Output the (x, y) coordinate of the center of the cell containing the given text.  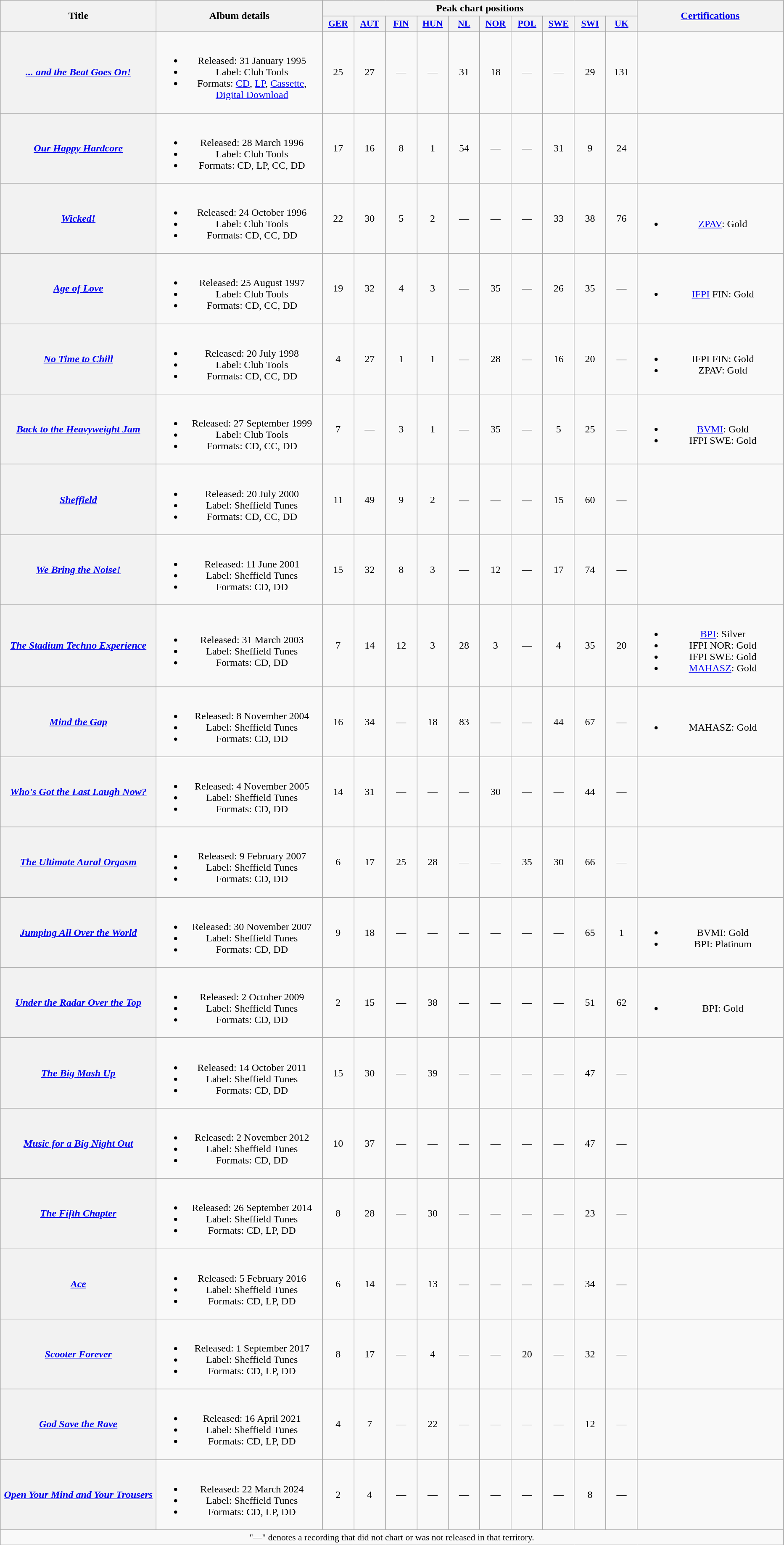
24 (621, 148)
Released: 25 August 1997Label: Club ToolsFormats: CD, CC, DD (240, 289)
Jumping All Over the World (78, 932)
62 (621, 1003)
Scooter Forever (78, 1354)
Peak chart positions (480, 8)
Released: 16 April 2021Label: Sheffield TunesFormats: CD, LP, DD (240, 1424)
UK (621, 24)
Who's Got the Last Laugh Now? (78, 792)
Music for a Big Night Out (78, 1143)
IFPI FIN: GoldZPAV: Gold (710, 359)
10 (338, 1143)
Our Happy Hardcore (78, 148)
BPI: Gold (710, 1003)
No Time to Chill (78, 359)
65 (590, 932)
39 (433, 1073)
Certifications (710, 16)
Released: 31 March 2003Label: Sheffield TunesFormats: CD, DD (240, 646)
49 (370, 500)
HUN (433, 24)
We Bring the Noise! (78, 570)
Mind the Gap (78, 722)
NOR (495, 24)
23 (590, 1213)
MAHASZ: Gold (710, 722)
Back to the Heavyweight Jam (78, 429)
131 (621, 72)
Released: 24 October 1996Label: Club ToolsFormats: CD, CC, DD (240, 219)
Released: 28 March 1996Label: Club ToolsFormats: CD, LP, CC, DD (240, 148)
51 (590, 1003)
... and the Beat Goes On! (78, 72)
AUT (370, 24)
Released: 20 July 1998Label: Club ToolsFormats: CD, CC, DD (240, 359)
BVMI: GoldBPI: Platinum (710, 932)
BPI: SilverIFPI NOR: GoldIFPI SWE: GoldMAHASZ: Gold (710, 646)
Released: 30 November 2007Label: Sheffield TunesFormats: CD, DD (240, 932)
Released: 14 October 2011Label: Sheffield TunesFormats: CD, DD (240, 1073)
60 (590, 500)
"—" denotes a recording that did not chart or was not released in that territory. (392, 1537)
The Ultimate Aural Orgasm (78, 862)
Age of Love (78, 289)
GER (338, 24)
Released: 8 November 2004Label: Sheffield TunesFormats: CD, DD (240, 722)
The Stadium Techno Experience (78, 646)
Released: 2 October 2009Label: Sheffield TunesFormats: CD, DD (240, 1003)
19 (338, 289)
Released: 11 June 2001Label: Sheffield TunesFormats: CD, DD (240, 570)
Released: 1 September 2017Label: Sheffield TunesFormats: CD, LP, DD (240, 1354)
POL (527, 24)
Album details (240, 16)
54 (464, 148)
The Big Mash Up (78, 1073)
Title (78, 16)
37 (370, 1143)
76 (621, 219)
Released: 27 September 1999Label: Club ToolsFormats: CD, CC, DD (240, 429)
29 (590, 72)
NL (464, 24)
33 (558, 219)
83 (464, 722)
Wicked! (78, 219)
The Fifth Chapter (78, 1213)
26 (558, 289)
66 (590, 862)
BVMI: GoldIFPI SWE: Gold (710, 429)
Released: 22 March 2024Label: Sheffield TunesFormats: CD, LP, DD (240, 1495)
Released: 9 February 2007Label: Sheffield TunesFormats: CD, DD (240, 862)
Released: 5 February 2016Label: Sheffield TunesFormats: CD, LP, DD (240, 1284)
Released: 20 July 2000Label: Sheffield TunesFormats: CD, CC, DD (240, 500)
74 (590, 570)
13 (433, 1284)
Released: 31 January 1995Label: Club ToolsFormats: CD, LP, Cassette, Digital Download (240, 72)
ZPAV: Gold (710, 219)
Released: 2 November 2012Label: Sheffield TunesFormats: CD, DD (240, 1143)
IFPI FIN: Gold (710, 289)
67 (590, 722)
FIN (401, 24)
SWI (590, 24)
Ace (78, 1284)
Sheffield (78, 500)
Released: 4 November 2005Label: Sheffield TunesFormats: CD, DD (240, 792)
Open Your Mind and Your Trousers (78, 1495)
Under the Radar Over the Top (78, 1003)
SWE (558, 24)
11 (338, 500)
Released: 26 September 2014Label: Sheffield TunesFormats: CD, LP, DD (240, 1213)
God Save the Rave (78, 1424)
